From the cell containing the given text, extract its center point as [X, Y] coordinate. 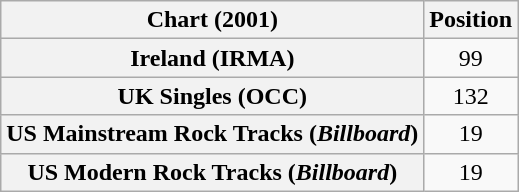
UK Singles (OCC) [212, 96]
Position [471, 20]
US Modern Rock Tracks (Billboard) [212, 172]
132 [471, 96]
99 [471, 58]
Chart (2001) [212, 20]
Ireland (IRMA) [212, 58]
US Mainstream Rock Tracks (Billboard) [212, 134]
